Detect which cell encompasses the target text, then output its [x, y] center coordinate. 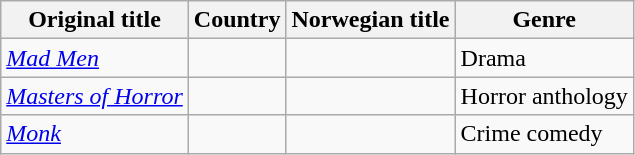
Masters of Horror [95, 96]
Monk [95, 134]
Mad Men [95, 58]
Original title [95, 20]
Crime comedy [544, 134]
Genre [544, 20]
Drama [544, 58]
Horror anthology [544, 96]
Country [237, 20]
Norwegian title [370, 20]
